For the text-containing cell, return its midpoint in (X, Y) coordinate format. 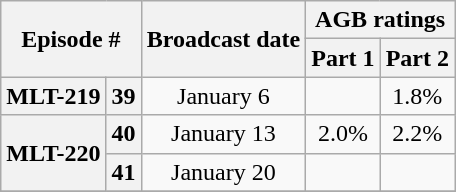
MLT-219 (54, 96)
40 (124, 134)
January 20 (224, 172)
Broadcast date (224, 39)
41 (124, 172)
Part 2 (417, 58)
AGB ratings (380, 20)
2.2% (417, 134)
MLT-220 (54, 153)
Episode # (71, 39)
2.0% (343, 134)
39 (124, 96)
Part 1 (343, 58)
January 13 (224, 134)
1.8% (417, 96)
January 6 (224, 96)
